Search for the cell housing the specified text and yield its [x, y] center coordinate. 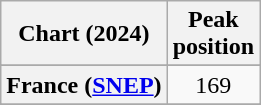
Chart (2024) [84, 34]
Peakposition [213, 34]
169 [213, 85]
France (SNEP) [84, 85]
